Search for the cell housing the specified text and yield its [x, y] center coordinate. 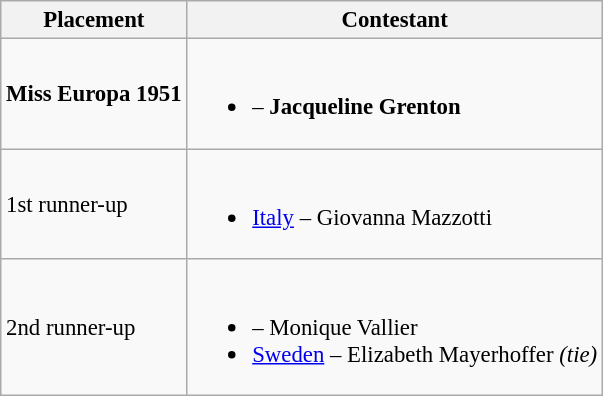
Placement [94, 20]
2nd runner-up [94, 328]
– Monique Vallier Sweden – Elizabeth Mayerhoffer (tie) [395, 328]
Italy – Giovanna Mazzotti [395, 204]
– Jacqueline Grenton [395, 94]
1st runner-up [94, 204]
Miss Europa 1951 [94, 94]
Contestant [395, 20]
